Find where the given text appears and provide that cell's center as [X, Y] coordinate. 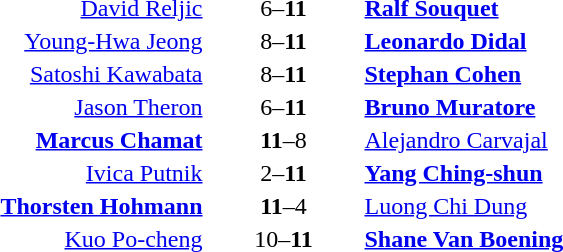
6–11 [284, 107]
11–4 [284, 206]
2–11 [284, 173]
11–8 [284, 140]
